Extract the (X, Y) coordinate from the center of the cell holding the provided text.  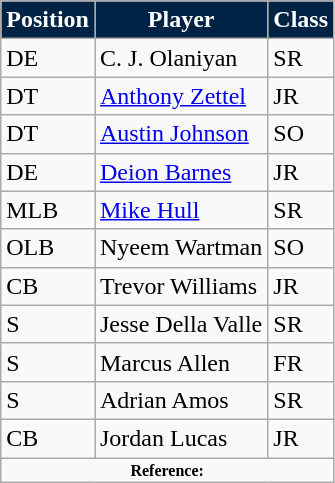
Position (48, 20)
Class (301, 20)
FR (301, 362)
Reference: (168, 470)
Austin Johnson (180, 134)
Marcus Allen (180, 362)
Mike Hull (180, 210)
Jesse Della Valle (180, 324)
Adrian Amos (180, 400)
Deion Barnes (180, 172)
Trevor Williams (180, 286)
Jordan Lucas (180, 438)
MLB (48, 210)
OLB (48, 248)
Anthony Zettel (180, 96)
C. J. Olaniyan (180, 58)
Nyeem Wartman (180, 248)
Player (180, 20)
